Return [x, y] of the center of cell containing provided text 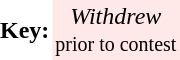
Withdrewprior to contest [116, 30]
